Provide the (x, y) coordinate of the cell's center where the given text is located.  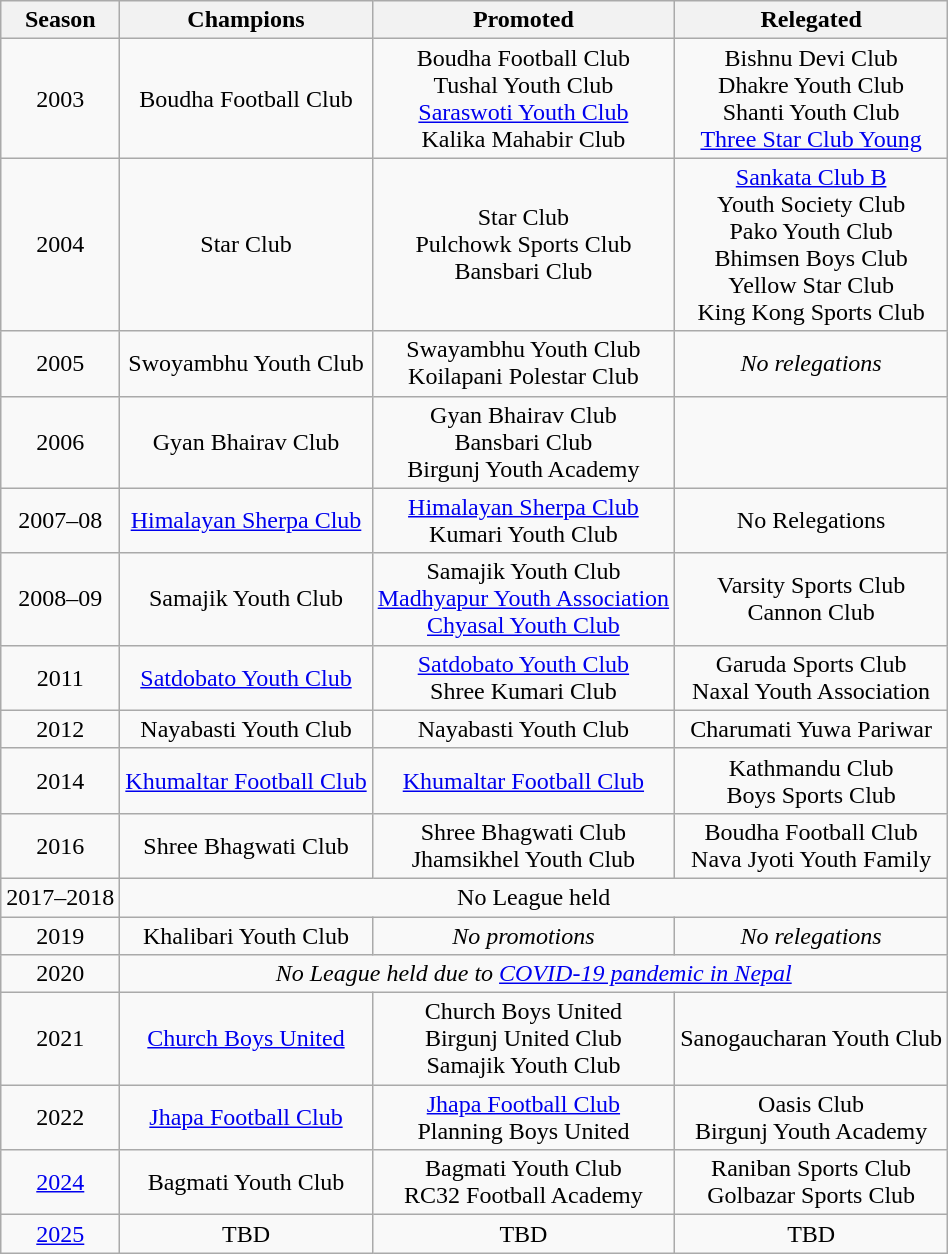
Star Club (246, 244)
Boudha Football Club Tushal Youth Club Saraswoti Youth Club Kalika Mahabir Club (523, 98)
2024 (60, 1182)
Boudha Football Club (246, 98)
2016 (60, 846)
2003 (60, 98)
2011 (60, 678)
Gyan Bhairav Club (246, 442)
No promotions (523, 935)
Swayambhu Youth Club Koilapani Polestar Club (523, 364)
Jhapa Football ClubPlanning Boys United (523, 1118)
Relegated (812, 20)
Bagmati Youth ClubRC32 Football Academy (523, 1182)
Samajik Youth Club (246, 599)
No League held due to COVID-19 pandemic in Nepal (534, 974)
Champions (246, 20)
2020 (60, 974)
Himalayan Sherpa Club Kumari Youth Club (523, 520)
Varsity Sports ClubCannon Club (812, 599)
Promoted (523, 20)
Church Boys United (246, 1039)
2021 (60, 1039)
Oasis ClubBirgunj Youth Academy (812, 1118)
2017–2018 (60, 897)
Shree Bhagwati Club Jhamsikhel Youth Club (523, 846)
Swoyambhu Youth Club (246, 364)
Boudha Football ClubNava Jyoti Youth Family (812, 846)
Samajik Youth ClubMadhyapur Youth AssociationChyasal Youth Club (523, 599)
Sankata Club B Youth Society Club Pako Youth Club Bhimsen Boys Club Yellow Star Club King Kong Sports Club (812, 244)
Star Club Pulchowk Sports Club Bansbari Club (523, 244)
2025 (60, 1234)
2007–08 (60, 520)
2012 (60, 729)
Gyan Bhairav ClubBansbari ClubBirgunj Youth Academy (523, 442)
Himalayan Sherpa Club (246, 520)
Bishnu Devi Club Dhakre Youth Club Shanti Youth Club Three Star Club Young (812, 98)
No Relegations (812, 520)
Raniban Sports ClubGolbazar Sports Club (812, 1182)
2006 (60, 442)
2004 (60, 244)
Season (60, 20)
Church Boys UnitedBirgunj United ClubSamajik Youth Club (523, 1039)
Shree Bhagwati Club (246, 846)
2008–09 (60, 599)
Sanogaucharan Youth Club (812, 1039)
No League held (534, 897)
Khalibari Youth Club (246, 935)
Charumati Yuwa Pariwar (812, 729)
2014 (60, 780)
Jhapa Football Club (246, 1118)
2019 (60, 935)
Bagmati Youth Club (246, 1182)
Satdobato Youth Club Shree Kumari Club (523, 678)
2022 (60, 1118)
2005 (60, 364)
Kathmandu ClubBoys Sports Club (812, 780)
Satdobato Youth Club (246, 678)
Garuda Sports ClubNaxal Youth Association (812, 678)
